Scan for the cell matching the given text and deliver its [X, Y] coordinate at center. 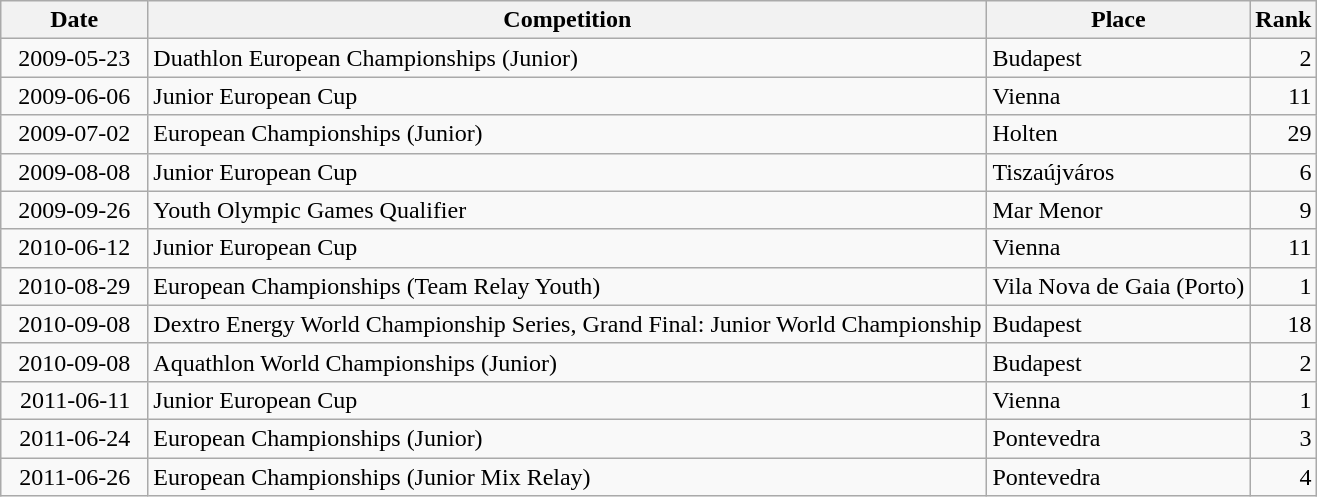
Competition [568, 20]
3 [1284, 438]
Holten [1118, 134]
Vila Nova de Gaia (Porto) [1118, 286]
Tiszaújváros [1118, 172]
European Championships (Junior Mix Relay) [568, 477]
Mar Menor [1118, 210]
Youth Olympic Games Qualifier [568, 210]
Aquathlon World Championships (Junior) [568, 362]
2010-08-29 [74, 286]
Dextro Energy World Championship Series, Grand Final: Junior World Championship [568, 324]
Duathlon European Championships (Junior) [568, 58]
2011-06-11 [74, 400]
Place [1118, 20]
2011-06-24 [74, 438]
29 [1284, 134]
9 [1284, 210]
2011-06-26 [74, 477]
2009-06-06 [74, 96]
Rank [1284, 20]
2009-08-08 [74, 172]
2009-05-23 [74, 58]
6 [1284, 172]
Date [74, 20]
2010-06-12 [74, 248]
2009-07-02 [74, 134]
2009-09-26 [74, 210]
4 [1284, 477]
European Championships (Team Relay Youth) [568, 286]
18 [1284, 324]
